From the cell containing the given text, extract its center point as (X, Y) coordinate. 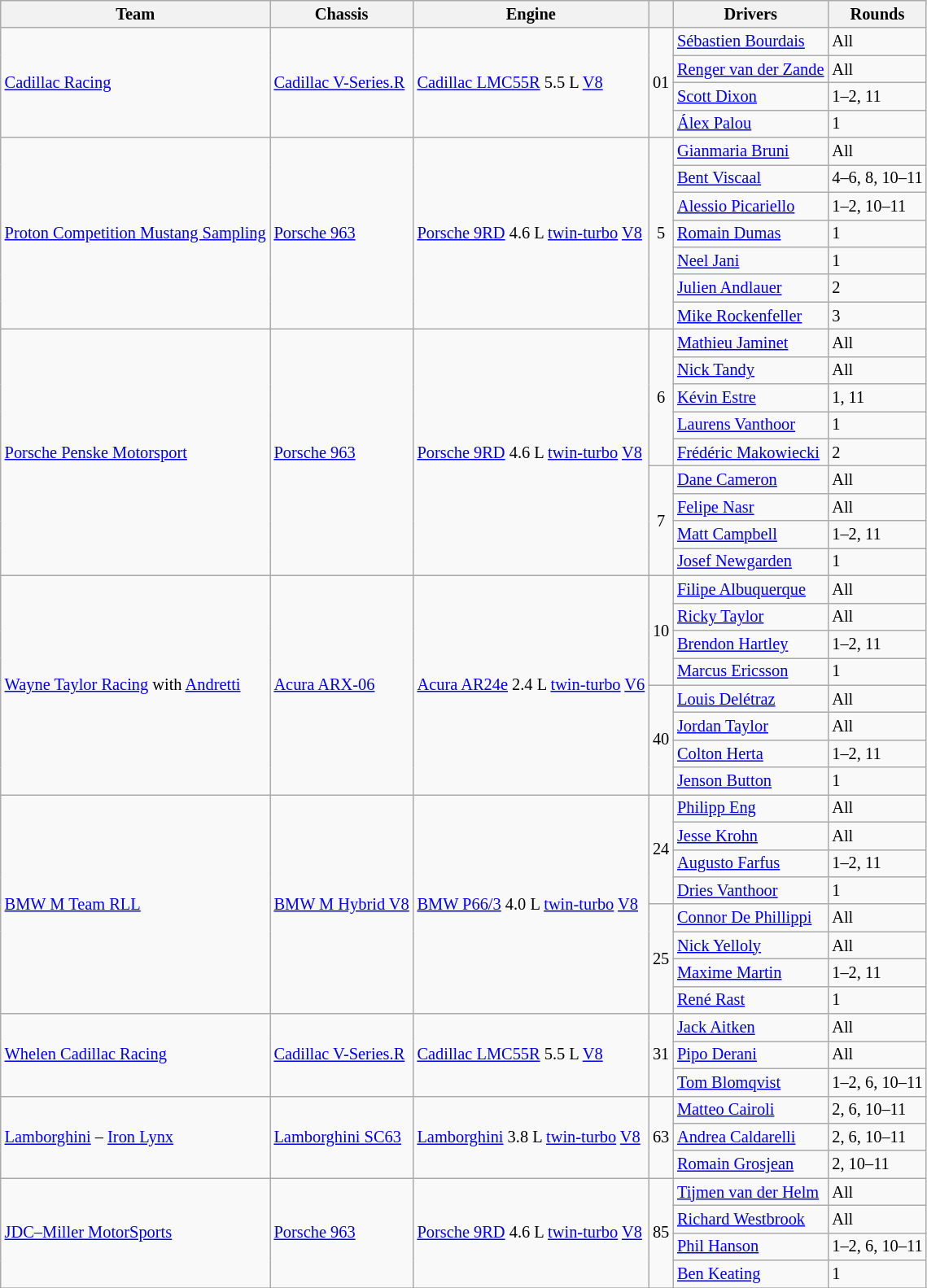
JDC–Miller MotorSports (135, 1233)
René Rast (750, 1000)
BMW P66/3 4.0 L twin-turbo V8 (531, 903)
1, 11 (877, 398)
Cadillac Racing (135, 83)
Chassis (342, 14)
4–6, 8, 10–11 (877, 178)
Ricky Taylor (750, 617)
Renger van der Zande (750, 69)
Jesse Krohn (750, 836)
Pipo Derani (750, 1054)
Acura ARX-06 (342, 685)
5 (661, 234)
25 (661, 958)
1–2, 10–11 (877, 206)
Matt Campbell (750, 535)
Frédéric Makowiecki (750, 452)
31 (661, 1054)
Philipp Eng (750, 808)
10 (661, 630)
Alessio Picariello (750, 206)
Wayne Taylor Racing with Andretti (135, 685)
Romain Dumas (750, 234)
Laurens Vanthoor (750, 425)
Engine (531, 14)
Marcus Ericsson (750, 671)
Romain Grosjean (750, 1164)
Felipe Nasr (750, 507)
Whelen Cadillac Racing (135, 1054)
3 (877, 316)
Ben Keating (750, 1274)
Maxime Martin (750, 972)
Neel Jani (750, 260)
Lamborghini 3.8 L twin-turbo V8 (531, 1137)
Lamborghini – Iron Lynx (135, 1137)
85 (661, 1233)
Richard Westbrook (750, 1219)
Tom Blomqvist (750, 1082)
Scott Dixon (750, 96)
Jack Aitken (750, 1028)
40 (661, 740)
Augusto Farfus (750, 863)
Team (135, 14)
Dries Vanthoor (750, 890)
Phil Hanson (750, 1247)
Andrea Caldarelli (750, 1137)
Bent Viscaal (750, 178)
Julien Andlauer (750, 288)
Rounds (877, 14)
63 (661, 1137)
Kévin Estre (750, 398)
Connor De Phillippi (750, 918)
Porsche Penske Motorsport (135, 452)
Acura AR24e 2.4 L twin-turbo V6 (531, 685)
Álex Palou (750, 124)
Dane Cameron (750, 479)
7 (661, 521)
Louis Delétraz (750, 699)
Jordan Taylor (750, 726)
Brendon Hartley (750, 644)
6 (661, 397)
24 (661, 849)
Nick Yelloly (750, 945)
Mike Rockenfeller (750, 316)
Sébastien Bourdais (750, 41)
Tijmen van der Helm (750, 1192)
2, 10–11 (877, 1164)
Lamborghini SC63 (342, 1137)
Jenson Button (750, 781)
Josef Newgarden (750, 561)
Colton Herta (750, 753)
Gianmaria Bruni (750, 151)
Mathieu Jaminet (750, 343)
BMW M Team RLL (135, 903)
Nick Tandy (750, 370)
Drivers (750, 14)
Filipe Albuquerque (750, 589)
Matteo Cairoli (750, 1110)
01 (661, 83)
BMW M Hybrid V8 (342, 903)
Proton Competition Mustang Sampling (135, 234)
